Provide the [x, y] coordinate of the cell's center where the given text is located.  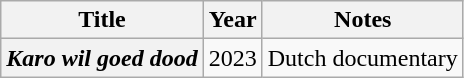
Title [102, 20]
Notes [362, 20]
Dutch documentary [362, 58]
Year [232, 20]
2023 [232, 58]
Karo wil goed dood [102, 58]
